Determine the [x, y] coordinate at the center of the cell enclosing the given text.  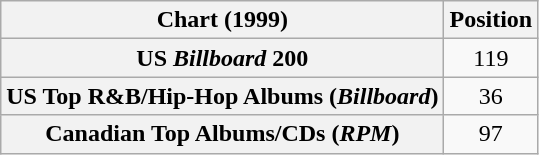
US Top R&B/Hip-Hop Albums (Billboard) [222, 96]
97 [491, 134]
119 [491, 58]
US Billboard 200 [222, 58]
Chart (1999) [222, 20]
Position [491, 20]
36 [491, 96]
Canadian Top Albums/CDs (RPM) [222, 134]
